Identify which cell holds the provided text, then report its (x, y) central coordinate. 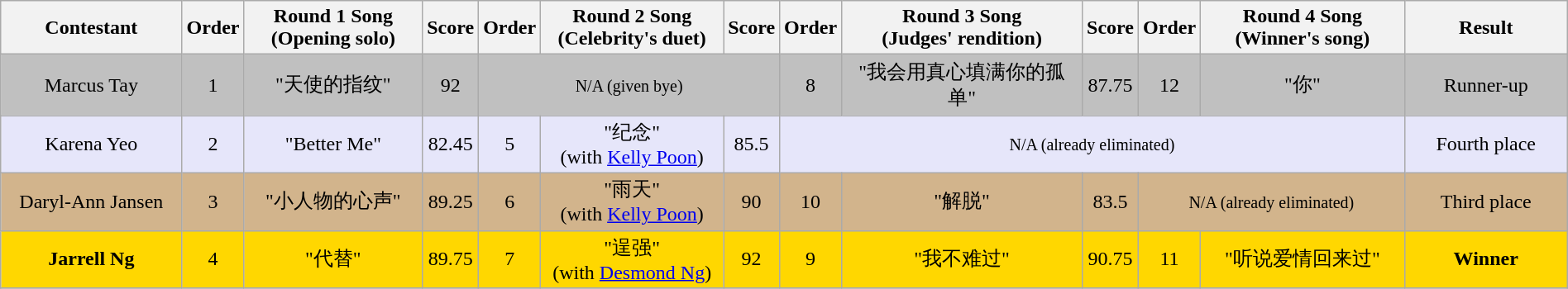
"雨天"(with Kelly Poon) (632, 201)
89.75 (451, 259)
8 (810, 85)
Contestant (91, 28)
2 (213, 144)
Round 4 Song(Winner's song) (1303, 28)
6 (509, 201)
"我会用真心填满你的孤单" (963, 85)
82.45 (451, 144)
Round 2 Song(Celebrity's duet) (632, 28)
Winner (1485, 259)
Third place (1485, 201)
"纪念"(with Kelly Poon) (632, 144)
"天使的指纹" (333, 85)
10 (810, 201)
83.5 (1111, 201)
Jarrell Ng (91, 259)
Result (1485, 28)
"Better Me" (333, 144)
90.75 (1111, 259)
11 (1169, 259)
4 (213, 259)
90 (752, 201)
Fourth place (1485, 144)
Karena Yeo (91, 144)
"我不难过" (963, 259)
Round 1 Song(Opening solo) (333, 28)
Round 3 Song(Judges' rendition) (963, 28)
Daryl-Ann Jansen (91, 201)
1 (213, 85)
"你" (1303, 85)
87.75 (1111, 85)
"代替" (333, 259)
7 (509, 259)
Marcus Tay (91, 85)
"解脱" (963, 201)
3 (213, 201)
12 (1169, 85)
"小人物的心声" (333, 201)
89.25 (451, 201)
"逞强"(with Desmond Ng) (632, 259)
9 (810, 259)
N/A (given bye) (629, 85)
5 (509, 144)
"听说爱情回来过" (1303, 259)
85.5 (752, 144)
Runner-up (1485, 85)
